Detect which cell encompasses the target text, then output its [x, y] center coordinate. 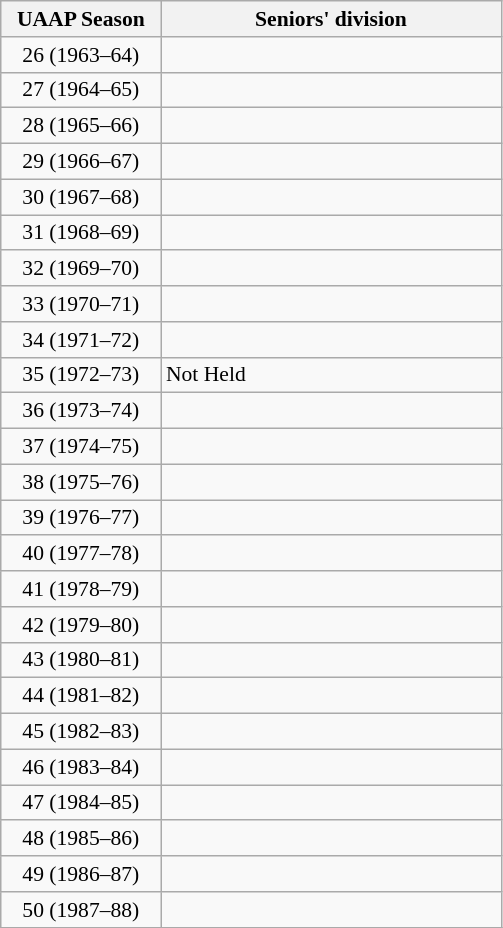
50 (1987–88) [81, 910]
42 (1979–80) [81, 625]
37 (1974–75) [81, 447]
27 (1964–65) [81, 90]
33 (1970–71) [81, 304]
41 (1978–79) [81, 589]
31 (1968–69) [81, 233]
46 (1983–84) [81, 767]
Seniors' division [331, 19]
28 (1965–66) [81, 126]
35 (1972–73) [81, 375]
43 (1980–81) [81, 660]
40 (1977–78) [81, 554]
47 (1984–85) [81, 803]
45 (1982–83) [81, 732]
29 (1966–67) [81, 162]
32 (1969–70) [81, 269]
26 (1963–64) [81, 55]
38 (1975–76) [81, 482]
44 (1981–82) [81, 696]
Not Held [331, 375]
36 (1973–74) [81, 411]
48 (1985–86) [81, 839]
34 (1971–72) [81, 340]
UAAP Season [81, 19]
39 (1976–77) [81, 518]
49 (1986–87) [81, 874]
30 (1967–68) [81, 197]
